From the cell containing the given text, extract its center point as [X, Y] coordinate. 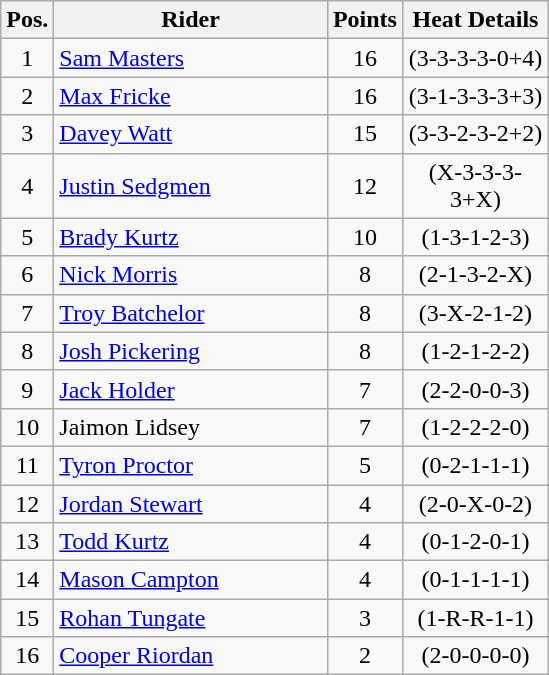
Cooper Riordan [191, 656]
Jack Holder [191, 389]
(X-3-3-3-3+X) [475, 186]
Jaimon Lidsey [191, 427]
(0-2-1-1-1) [475, 465]
14 [28, 580]
(1-2-1-2-2) [475, 351]
Brady Kurtz [191, 237]
(1-3-1-2-3) [475, 237]
(0-1-1-1-1) [475, 580]
Pos. [28, 20]
Sam Masters [191, 58]
(3-1-3-3-3+3) [475, 96]
1 [28, 58]
(2-2-0-0-3) [475, 389]
Rider [191, 20]
11 [28, 465]
Justin Sedgmen [191, 186]
Mason Campton [191, 580]
Max Fricke [191, 96]
(2-0-X-0-2) [475, 503]
Heat Details [475, 20]
Points [364, 20]
(3-3-3-3-0+4) [475, 58]
(0-1-2-0-1) [475, 542]
6 [28, 275]
Jordan Stewart [191, 503]
Troy Batchelor [191, 313]
Tyron Proctor [191, 465]
(3-X-2-1-2) [475, 313]
(2-0-0-0-0) [475, 656]
Todd Kurtz [191, 542]
Rohan Tungate [191, 618]
(2-1-3-2-X) [475, 275]
(1-2-2-2-0) [475, 427]
Nick Morris [191, 275]
(3-3-2-3-2+2) [475, 134]
13 [28, 542]
9 [28, 389]
Davey Watt [191, 134]
Josh Pickering [191, 351]
(1-R-R-1-1) [475, 618]
